Provide the [X, Y] coordinate of the cell's center where the given text is located.  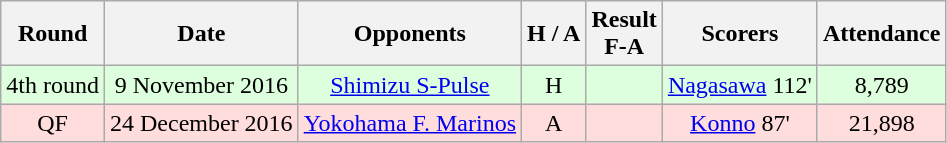
Nagasawa 112' [740, 85]
Scorers [740, 34]
Round [53, 34]
H / A [554, 34]
Shimizu S-Pulse [410, 85]
A [554, 123]
Attendance [881, 34]
24 December 2016 [201, 123]
Opponents [410, 34]
Konno 87' [740, 123]
QF [53, 123]
ResultF-A [624, 34]
8,789 [881, 85]
4th round [53, 85]
Yokohama F. Marinos [410, 123]
Date [201, 34]
21,898 [881, 123]
H [554, 85]
9 November 2016 [201, 85]
